Locate the cell with the specified text and output its [x, y] center coordinate. 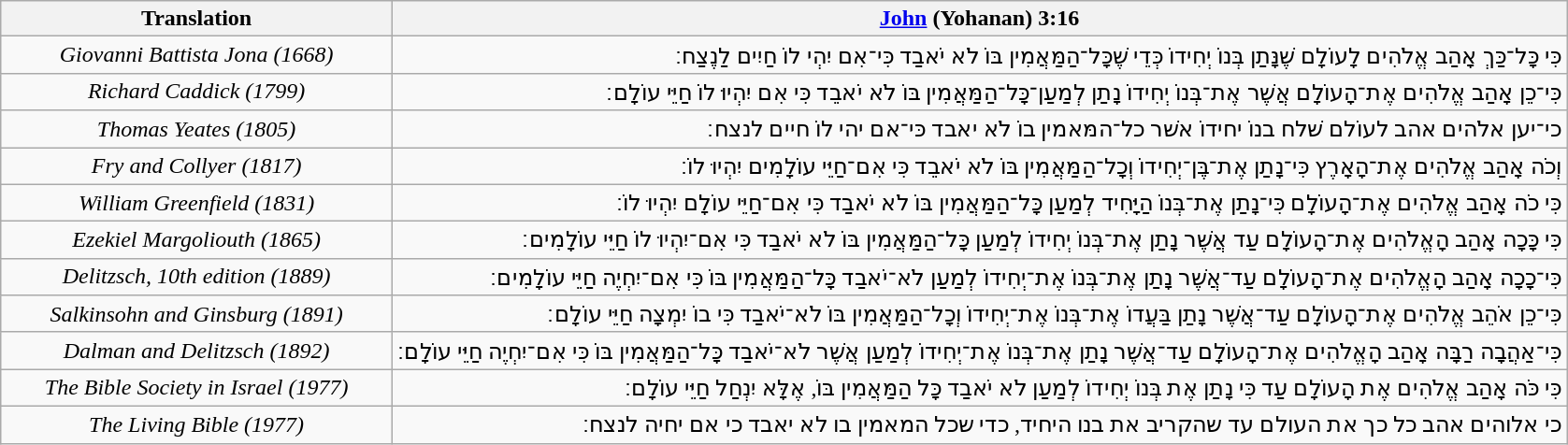
The Living Bible (1977) [196, 424]
כִּי כֹּה אָהַב אֱלֹהִים אֶת הָעוֹלָם עַד כִּי נָתַן אֶת בְּנוֹ יְחִידוֹ לְמַעַן לֹא יֹאבַד כָּל הַמַּאֲמִין בּוֹ, אֶלָּא יִנְחַל חַיֵּי עוֹלָם׃ [979, 388]
Translation [196, 19]
Richard Caddick (1799) [196, 92]
Delitzsch, 10th edition (1889) [196, 277]
כי אלוהים אהב כל כך את העולם עד שהקריב את בנו היחיד, כדי שכל המאמין בו לא יאבד כי אם יחיה לנצח׃ [979, 424]
John (Yohanan) 3:16 [979, 19]
Fry and Collyer (1817) [196, 166]
The Bible Society in Israel (1977) [196, 388]
כִּי כָּל־כַּךְ אָהַב אֱלֹהִים לָעוֹלָם שֶׁנָּתַן בְּנוֹ יְחִידוֹ כְּדֵי שֶׁכָּל־הַמַּאֲמִין בּוֹ לֹא יֹאבַד כִּי־אִם יִהְי לוֹ חַיִים לַנֶצַח׃ [979, 55]
William Greenfield (1831) [196, 203]
Giovanni Battista Jona (1668) [196, 55]
Salkinsohn and Ginsburg (1891) [196, 314]
וְכֹה אָהַב אֱלֹהִים אֶת־הָאָרֶץ כִּי־נָתַן אֶת־בֶּן־יְחִידוֹ וְכָל־הַמַּאֲמִין בּוֹ לֹא יֹאבֵד כִּי אִם־חַיֵּי עוֹלָמִים יִהְיוּ לוֹ׃ [979, 166]
Ezekiel Margoliouth (1865) [196, 240]
Thomas Yeates (1805) [196, 129]
כִּי כֹה אָהַב אֱלֹהִים אֶת־הָעוֹלָם כִּי־נָתַן אֶת־בְּנוֹ הַיָּחִיד לְמַעַן כָּל־הַמַּאֲמִין בּוֹ לֹא יֹאבַד כִּי אִם־חַיֵּי עוֹלָם יִהְיוּ לוֹ׃ [979, 203]
Dalman and Delitzsch (1892) [196, 351]
כי־יען אלֹהים אהב לעוֹלם שׁלח בנוֹ יחידוֹ אשׁר כל־המּאמין בוֹ לֹא יאבד כּי־אם יהי לוֹ חיים לנצח׃ [979, 129]
כִּי־כֵן אָהַב אֱלֹהִים אֶת־הָעוֹלָם אֲשֶׁר אֶת־בְּנוֹ יְחִידוֹ נָתַן לְמַעַן־כָּל־הַמַּאֲמִין בּוֹ לֹא יֹאבֵד כִּי אִם יִהְיוּ לוֹ חַיֵּי עוֹלָם׃ [979, 92]
